Return the (X, Y) coordinate for the center point of the cell that contains the specified text.  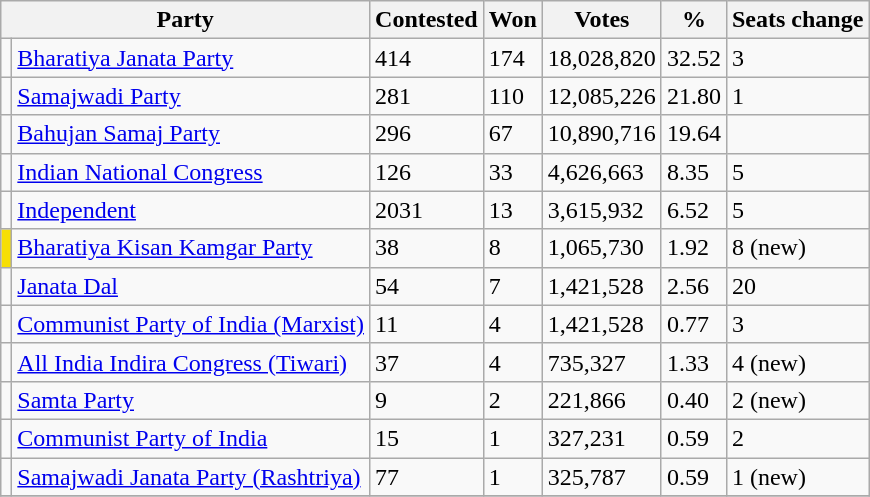
2 (new) (797, 400)
37 (427, 362)
9 (427, 400)
Samajwadi Party (191, 96)
Bahujan Samaj Party (191, 134)
Contested (427, 20)
8 (512, 248)
126 (427, 172)
Votes (602, 20)
Indian National Congress (191, 172)
1 (new) (797, 477)
1.92 (694, 248)
11 (427, 324)
Seats change (797, 20)
8.35 (694, 172)
38 (427, 248)
221,866 (602, 400)
12,085,226 (602, 96)
All India Indira Congress (Tiwari) (191, 362)
110 (512, 96)
77 (427, 477)
0.77 (694, 324)
Bharatiya Janata Party (191, 58)
15 (427, 438)
2031 (427, 210)
% (694, 20)
Samajwadi Janata Party (Rashtriya) (191, 477)
Samta Party (191, 400)
10,890,716 (602, 134)
414 (427, 58)
Communist Party of India (Marxist) (191, 324)
19.64 (694, 134)
3,615,932 (602, 210)
296 (427, 134)
18,028,820 (602, 58)
6.52 (694, 210)
Communist Party of India (191, 438)
174 (512, 58)
Won (512, 20)
21.80 (694, 96)
54 (427, 286)
0.40 (694, 400)
327,231 (602, 438)
1,065,730 (602, 248)
Party (186, 20)
33 (512, 172)
1.33 (694, 362)
4 (new) (797, 362)
735,327 (602, 362)
Janata Dal (191, 286)
13 (512, 210)
325,787 (602, 477)
281 (427, 96)
Bharatiya Kisan Kamgar Party (191, 248)
20 (797, 286)
2.56 (694, 286)
4,626,663 (602, 172)
Independent (191, 210)
7 (512, 286)
32.52 (694, 58)
67 (512, 134)
8 (new) (797, 248)
